For the text-containing cell, return its midpoint in (X, Y) coordinate format. 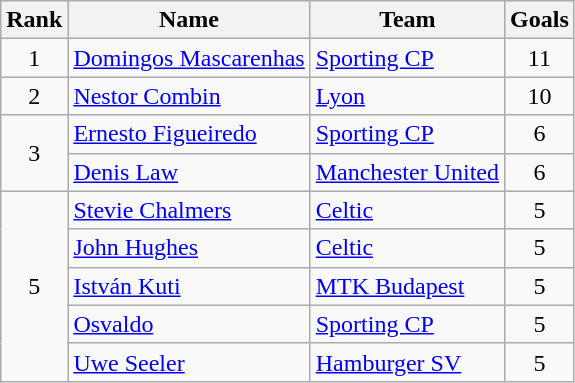
Uwe Seeler (189, 362)
Nestor Combin (189, 96)
1 (34, 58)
10 (540, 96)
Domingos Mascarenhas (189, 58)
3 (34, 153)
Ernesto Figueiredo (189, 134)
Team (407, 20)
Goals (540, 20)
Manchester United (407, 172)
Stevie Chalmers (189, 210)
MTK Budapest (407, 286)
John Hughes (189, 248)
Hamburger SV (407, 362)
2 (34, 96)
Name (189, 20)
Denis Law (189, 172)
Rank (34, 20)
István Kuti (189, 286)
11 (540, 58)
Lyon (407, 96)
Osvaldo (189, 324)
